Output the [X, Y] coordinate of the center of the cell containing the given text.  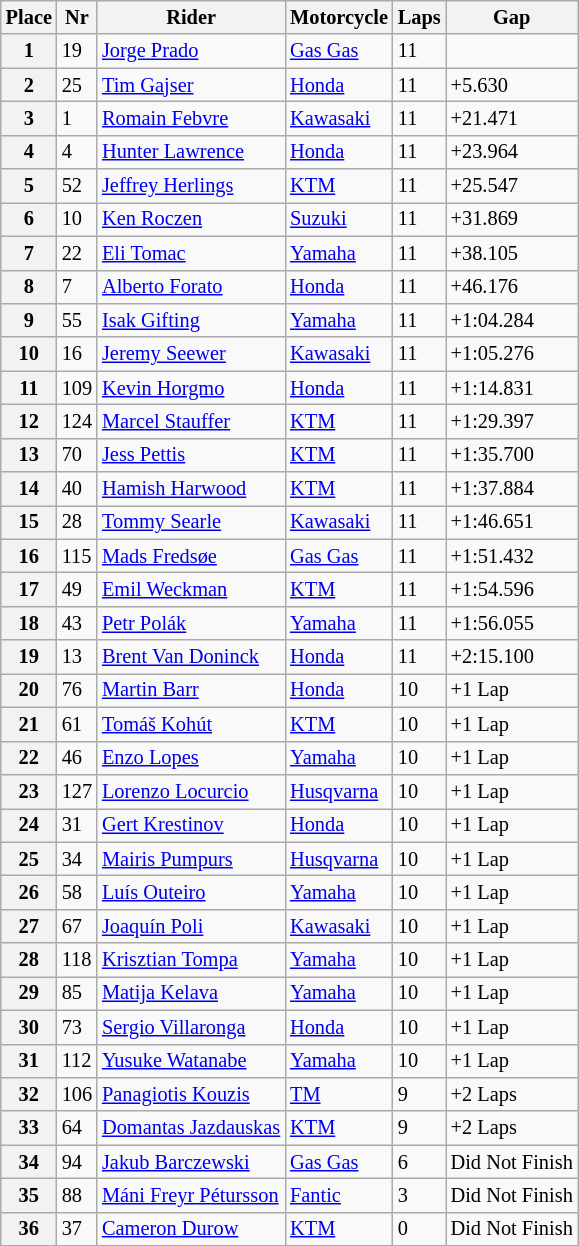
73 [77, 1027]
Martin Barr [191, 690]
Rider [191, 17]
Jeremy Seewer [191, 354]
+1:37.884 [512, 489]
109 [77, 388]
+1:56.055 [512, 623]
+23.964 [512, 152]
+1:05.276 [512, 354]
52 [77, 186]
17 [29, 589]
+1:51.432 [512, 556]
Matija Kelava [191, 993]
+2:15.100 [512, 657]
+1:46.651 [512, 522]
21 [29, 724]
Mads Fredsøe [191, 556]
Jeffrey Herlings [191, 186]
TM [339, 1094]
Eli Tomac [191, 253]
Jakub Barczewski [191, 1162]
14 [29, 489]
0 [420, 1229]
Luís Outeiro [191, 892]
Isak Gifting [191, 320]
27 [29, 926]
Jess Pettis [191, 455]
61 [77, 724]
Enzo Lopes [191, 758]
+5.630 [512, 85]
Sergio Villaronga [191, 1027]
43 [77, 623]
37 [77, 1229]
Yusuke Watanabe [191, 1061]
Fantic [339, 1195]
15 [29, 522]
Romain Febvre [191, 118]
124 [77, 421]
32 [29, 1094]
Suzuki [339, 219]
+1:29.397 [512, 421]
Gert Krestinov [191, 825]
Joaquín Poli [191, 926]
49 [77, 589]
Krisztian Tompa [191, 960]
12 [29, 421]
127 [77, 791]
+1:35.700 [512, 455]
Lorenzo Locurcio [191, 791]
46 [77, 758]
94 [77, 1162]
64 [77, 1128]
70 [77, 455]
112 [77, 1061]
Domantas Jazdauskas [191, 1128]
18 [29, 623]
Nr [77, 17]
Mairis Pumpurs [191, 859]
23 [29, 791]
40 [77, 489]
55 [77, 320]
Ken Roczen [191, 219]
26 [29, 892]
20 [29, 690]
+31.869 [512, 219]
Brent Van Doninck [191, 657]
Hunter Lawrence [191, 152]
36 [29, 1229]
Motorcycle [339, 17]
+1:04.284 [512, 320]
106 [77, 1094]
Tommy Searle [191, 522]
33 [29, 1128]
115 [77, 556]
+1:54.596 [512, 589]
Máni Freyr Pétursson [191, 1195]
+38.105 [512, 253]
24 [29, 825]
Gap [512, 17]
Laps [420, 17]
+25.547 [512, 186]
88 [77, 1195]
76 [77, 690]
8 [29, 287]
Alberto Forato [191, 287]
Panagiotis Kouzis [191, 1094]
118 [77, 960]
Cameron Durow [191, 1229]
30 [29, 1027]
Marcel Stauffer [191, 421]
+46.176 [512, 287]
35 [29, 1195]
Place [29, 17]
Petr Polák [191, 623]
Hamish Harwood [191, 489]
2 [29, 85]
5 [29, 186]
Tim Gajser [191, 85]
+1:14.831 [512, 388]
29 [29, 993]
85 [77, 993]
+21.471 [512, 118]
67 [77, 926]
Jorge Prado [191, 51]
Tomáš Kohút [191, 724]
Emil Weckman [191, 589]
Kevin Horgmo [191, 388]
58 [77, 892]
